Detect which cell encompasses the target text, then output its (x, y) center coordinate. 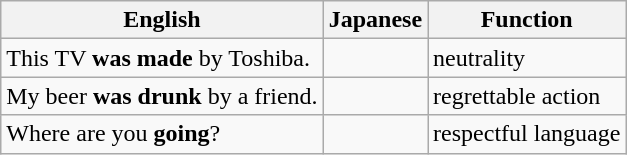
Function (527, 20)
regrettable action (527, 96)
respectful language (527, 134)
neutrality (527, 58)
English (162, 20)
Japanese (375, 20)
Where are you going? (162, 134)
My beer was drunk by a friend. (162, 96)
This TV was made by Toshiba. (162, 58)
